Extract the [x, y] coordinate from the center of the cell holding the provided text.  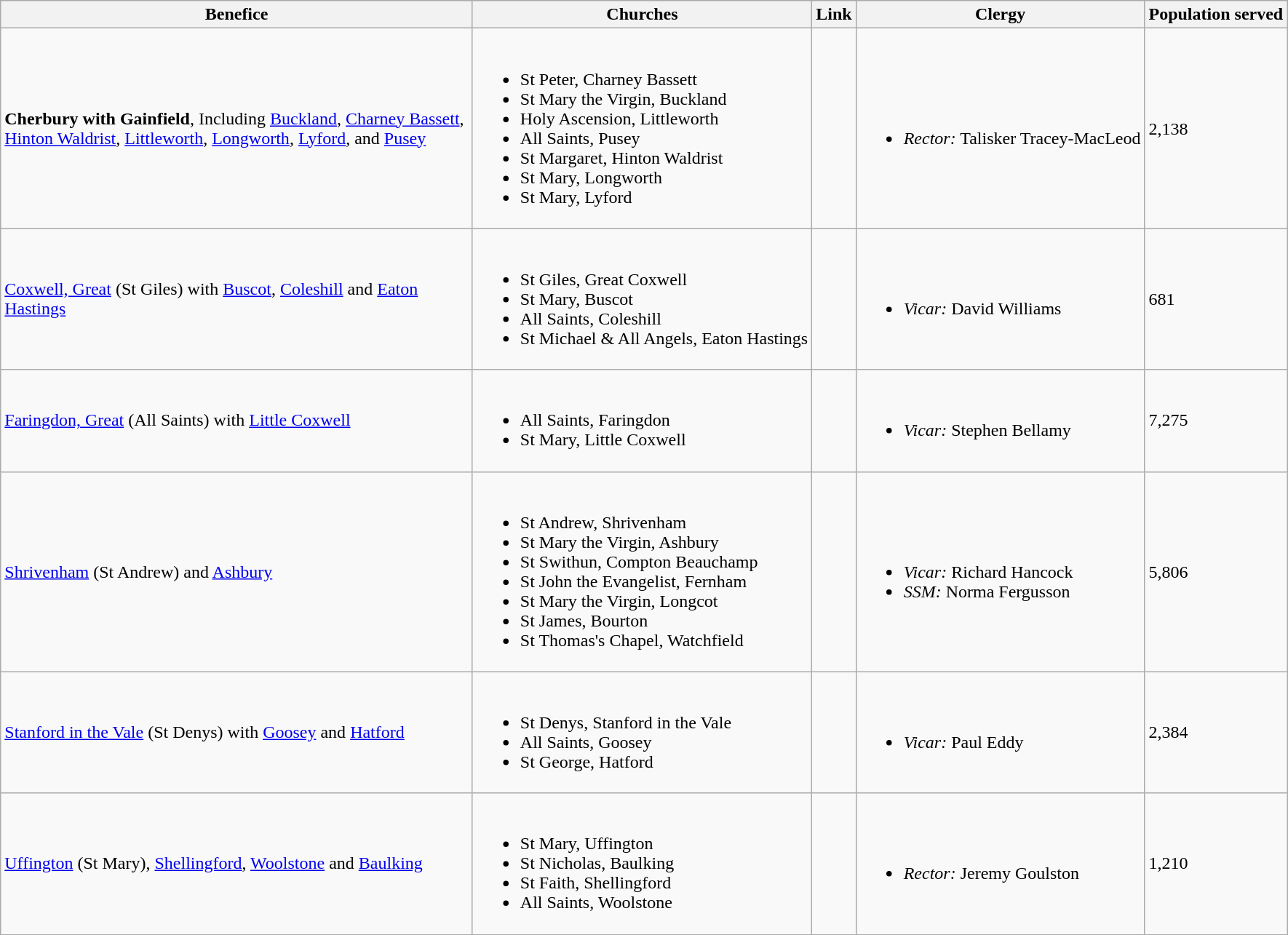
Vicar: Stephen Bellamy [1000, 421]
Churches [642, 15]
St Giles, Great CoxwellSt Mary, BuscotAll Saints, ColeshillSt Michael & All Angels, Eaton Hastings [642, 299]
5,806 [1216, 572]
Clergy [1000, 15]
2,138 [1216, 128]
Vicar: David Williams [1000, 299]
2,384 [1216, 732]
All Saints, FaringdonSt Mary, Little Coxwell [642, 421]
Shrivenham (St Andrew) and Ashbury [237, 572]
Stanford in the Vale (St Denys) with Goosey and Hatford [237, 732]
Coxwell, Great (St Giles) with Buscot, Coleshill and Eaton Hastings [237, 299]
Faringdon, Great (All Saints) with Little Coxwell [237, 421]
Vicar: Paul Eddy [1000, 732]
St Mary, UffingtonSt Nicholas, BaulkingSt Faith, ShellingfordAll Saints, Woolstone [642, 864]
Link [834, 15]
Population served [1216, 15]
St Denys, Stanford in the ValeAll Saints, GooseySt George, Hatford [642, 732]
Cherbury with Gainfield, Including Buckland, Charney Bassett, Hinton Waldrist, Littleworth, Longworth, Lyford, and Pusey [237, 128]
7,275 [1216, 421]
Rector: Jeremy Goulston [1000, 864]
Rector: Talisker Tracey-MacLeod [1000, 128]
Vicar: Richard HancockSSM: Norma Fergusson [1000, 572]
Benefice [237, 15]
1,210 [1216, 864]
Uffington (St Mary), Shellingford, Woolstone and Baulking [237, 864]
681 [1216, 299]
